Find where the given text appears and provide that cell's center as [X, Y] coordinate. 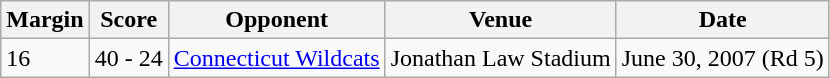
June 30, 2007 (Rd 5) [722, 58]
16 [45, 58]
Date [722, 20]
Opponent [276, 20]
Score [128, 20]
Venue [500, 20]
Jonathan Law Stadium [500, 58]
40 - 24 [128, 58]
Connecticut Wildcats [276, 58]
Margin [45, 20]
